Find where the given text appears and provide that cell's center as (X, Y) coordinate. 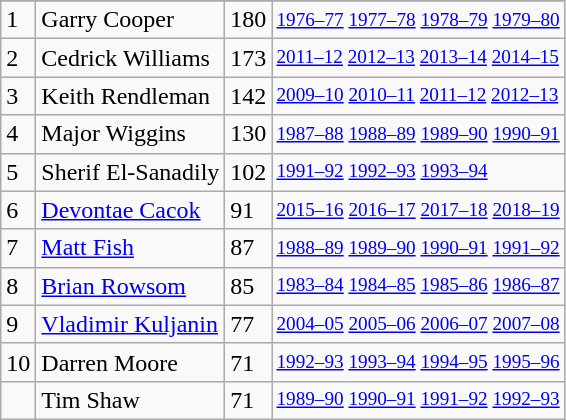
2011–12 2012–13 2013–14 2014–15 (418, 58)
Sherif El-Sanadily (130, 172)
180 (248, 20)
142 (248, 96)
4 (18, 134)
Tim Shaw (130, 400)
8 (18, 286)
1987–88 1988–89 1989–90 1990–91 (418, 134)
2009–10 2010–11 2011–12 2012–13 (418, 96)
Matt Fish (130, 248)
Vladimir Kuljanin (130, 324)
1983–84 1984–85 1985–86 1986–87 (418, 286)
85 (248, 286)
Devontae Cacok (130, 210)
Darren Moore (130, 362)
1992–93 1993–94 1994–95 1995–96 (418, 362)
77 (248, 324)
87 (248, 248)
3 (18, 96)
1 (18, 20)
1988–89 1989–90 1990–91 1991–92 (418, 248)
Brian Rowsom (130, 286)
2 (18, 58)
173 (248, 58)
Major Wiggins (130, 134)
102 (248, 172)
5 (18, 172)
Keith Rendleman (130, 96)
7 (18, 248)
10 (18, 362)
1989–90 1990–91 1991–92 1992–93 (418, 400)
2004–05 2005–06 2006–07 2007–08 (418, 324)
1976–77 1977–78 1978–79 1979–80 (418, 20)
9 (18, 324)
6 (18, 210)
130 (248, 134)
91 (248, 210)
2015–16 2016–17 2017–18 2018–19 (418, 210)
1991–92 1992–93 1993–94 (418, 172)
Cedrick Williams (130, 58)
Garry Cooper (130, 20)
